Return the (x, y) coordinate for the center point of the cell that contains the specified text.  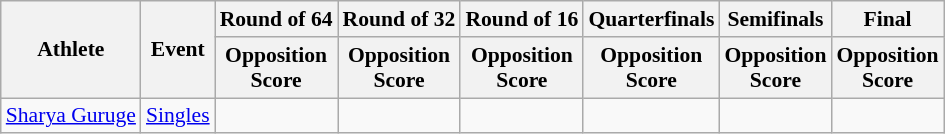
Athlete (71, 50)
Sharya Guruge (71, 116)
Singles (178, 116)
Round of 32 (400, 19)
Semifinals (775, 19)
Round of 16 (522, 19)
Final (887, 19)
Event (178, 50)
Round of 64 (276, 19)
Quarterfinals (651, 19)
